Search for the cell housing the specified text and yield its (X, Y) center coordinate. 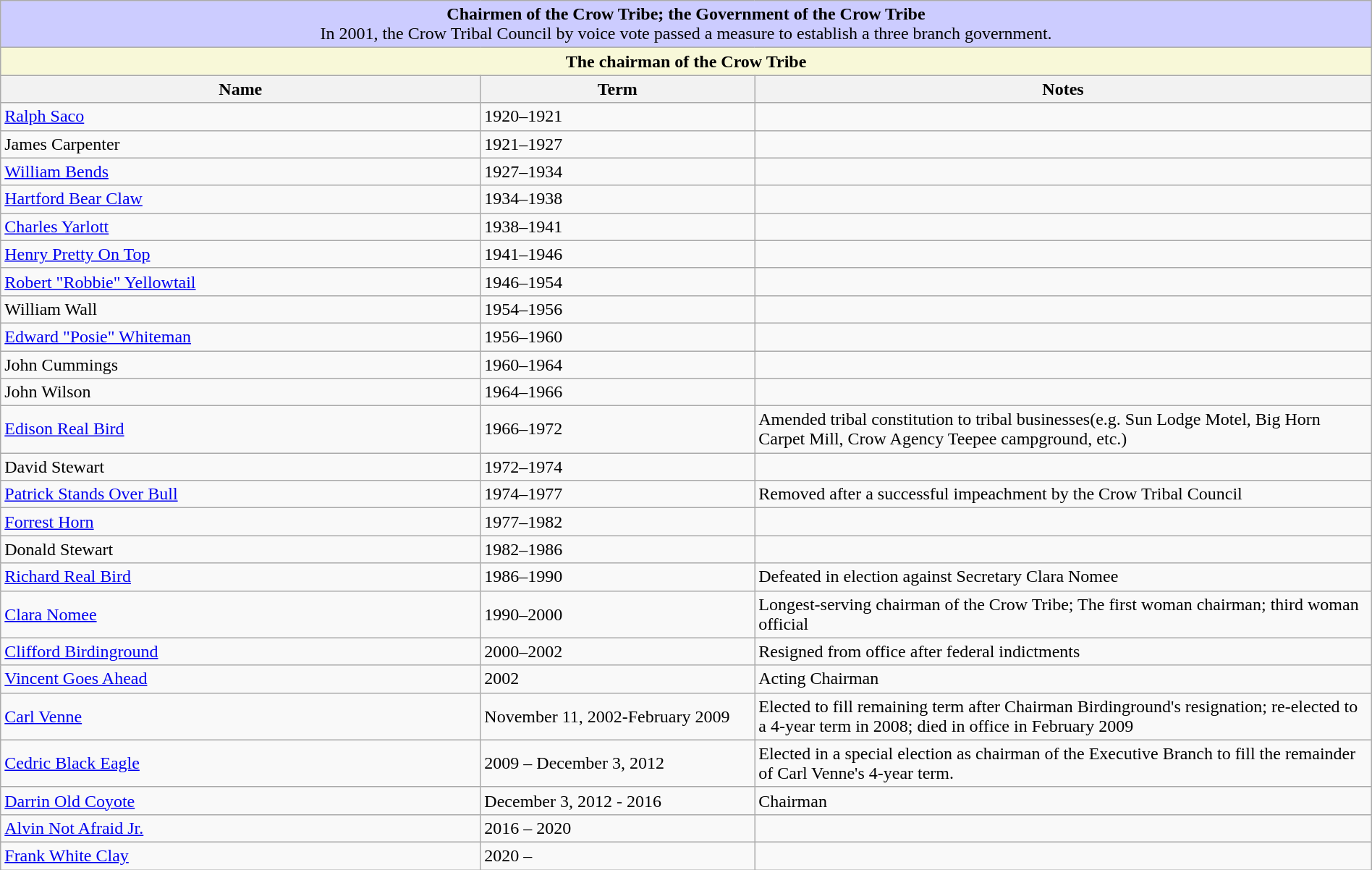
November 11, 2002-February 2009 (618, 717)
Elected in a special election as chairman of the Executive Branch to fill the remainder of Carl Venne's 4-year term. (1064, 763)
Patrick Stands Over Bull (240, 494)
1964–1966 (618, 392)
Frank White Clay (240, 856)
Charles Yarlott (240, 227)
Cedric Black Eagle (240, 763)
William Bends (240, 172)
1921–1927 (618, 144)
1954–1956 (618, 309)
1934–1938 (618, 199)
December 3, 2012 - 2016 (618, 801)
1920–1921 (618, 117)
Elected to fill remaining term after Chairman Birdinground's resignation; re-elected to a 4-year term in 2008; died in office in February 2009 (1064, 717)
1960–1964 (618, 364)
Vincent Goes Ahead (240, 679)
Longest-serving chairman of the Crow Tribe; The first woman chairman; third woman official (1064, 614)
Defeated in election against Secretary Clara Nomee (1064, 577)
1990–2000 (618, 614)
2020 – (618, 856)
Robert "Robbie" Yellowtail (240, 282)
2002 (618, 679)
Amended tribal constitution to tribal businesses(e.g. Sun Lodge Motel, Big Horn Carpet Mill, Crow Agency Teepee campground, etc.) (1064, 430)
Donald Stewart (240, 549)
Hartford Bear Claw (240, 199)
Henry Pretty On Top (240, 254)
James Carpenter (240, 144)
Clara Nomee (240, 614)
1986–1990 (618, 577)
1966–1972 (618, 430)
Alvin Not Afraid Jr. (240, 828)
1974–1977 (618, 494)
Carl Venne (240, 717)
John Cummings (240, 364)
Notes (1064, 89)
2000–2002 (618, 651)
Forrest Horn (240, 522)
1946–1954 (618, 282)
Clifford Birdinground (240, 651)
David Stewart (240, 467)
1972–1974 (618, 467)
The chairman of the Crow Tribe (686, 62)
1941–1946 (618, 254)
Ralph Saco (240, 117)
1938–1941 (618, 227)
2016 – 2020 (618, 828)
Removed after a successful impeachment by the Crow Tribal Council (1064, 494)
Chairman (1064, 801)
William Wall (240, 309)
2009 – December 3, 2012 (618, 763)
John Wilson (240, 392)
Edison Real Bird (240, 430)
Resigned from office after federal indictments (1064, 651)
Name (240, 89)
Richard Real Bird (240, 577)
1927–1934 (618, 172)
1956–1960 (618, 337)
Darrin Old Coyote (240, 801)
Term (618, 89)
1982–1986 (618, 549)
Edward "Posie" Whiteman (240, 337)
Acting Chairman (1064, 679)
1977–1982 (618, 522)
